Pinpoint the cell where the given text exists, returning its [x, y] midpoint coordinate. 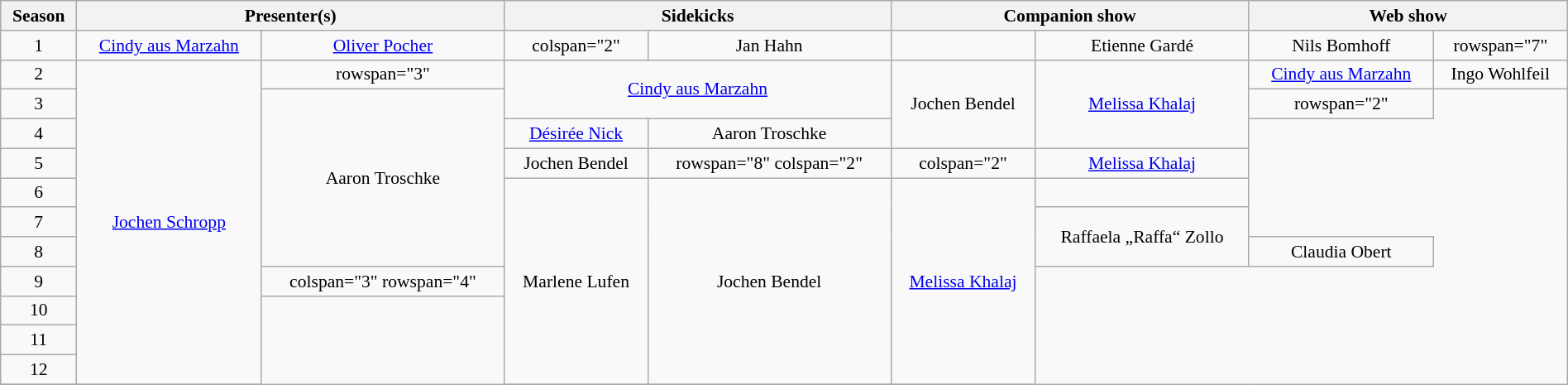
colspan="3" rowspan="4" [383, 282]
11 [39, 340]
8 [39, 252]
Désirée Nick [576, 134]
1 [39, 46]
Ingo Wohlfeil [1500, 75]
Marlene Lufen [576, 282]
Nils Bomhoff [1341, 46]
rowspan="8" colspan="2" [769, 163]
6 [39, 193]
Sidekicks [698, 16]
12 [39, 370]
Jan Hahn [769, 46]
Presenter(s) [291, 16]
Etienne Gardé [1142, 46]
Companion show [1070, 16]
Jochen Schropp [169, 222]
Raffaela „Raffa“ Zollo [1142, 237]
3 [39, 104]
10 [39, 310]
Web show [1408, 16]
rowspan="3" [383, 75]
9 [39, 282]
7 [39, 223]
5 [39, 163]
Claudia Obert [1341, 252]
Oliver Pocher [383, 46]
rowspan="7" [1500, 46]
2 [39, 75]
Season [39, 16]
rowspan="2" [1341, 104]
4 [39, 134]
